For the text-containing cell, return its midpoint in [x, y] coordinate format. 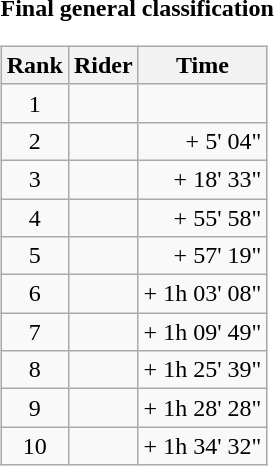
10 [34, 446]
+ 1h 25' 39" [202, 370]
2 [34, 141]
+ 5' 04" [202, 141]
+ 55' 58" [202, 217]
1 [34, 103]
+ 57' 19" [202, 256]
Time [202, 65]
6 [34, 294]
+ 1h 09' 49" [202, 332]
Rank [34, 65]
+ 1h 34' 32" [202, 446]
+ 1h 03' 08" [202, 294]
3 [34, 179]
+ 1h 28' 28" [202, 408]
+ 18' 33" [202, 179]
7 [34, 332]
4 [34, 217]
5 [34, 256]
9 [34, 408]
8 [34, 370]
Rider [103, 65]
